Detect which cell encompasses the target text, then output its (X, Y) center coordinate. 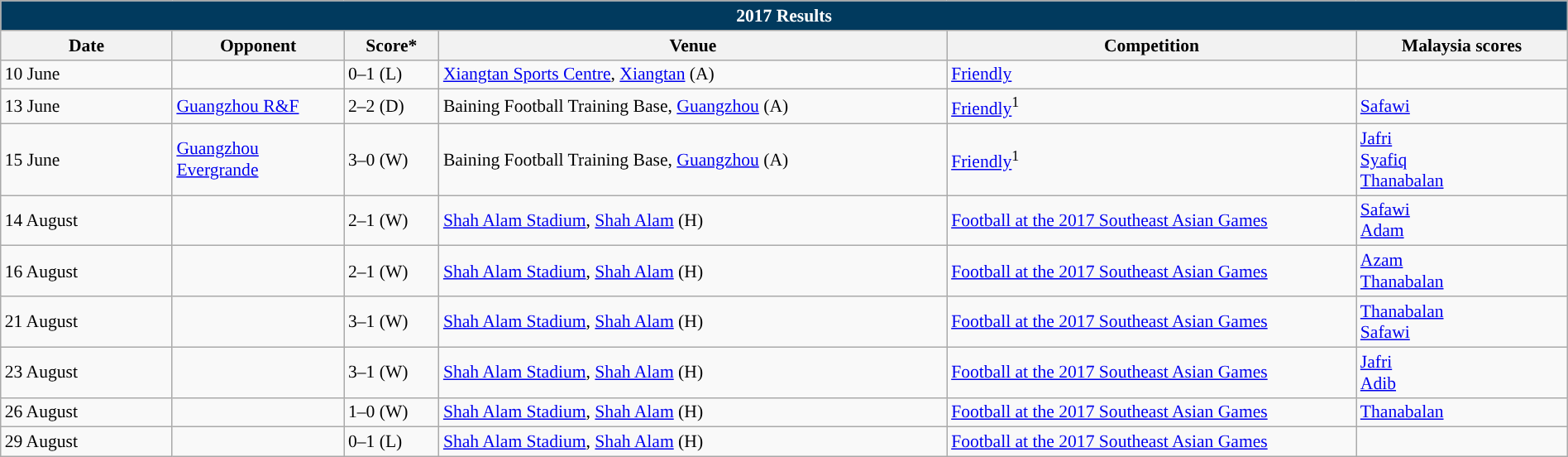
Jafri Adib (1462, 373)
29 August (87, 442)
Jafri Syafiq Thanabalan (1462, 159)
13 June (87, 106)
14 August (87, 220)
Opponent (258, 46)
Friendly (1151, 75)
21 August (87, 321)
Guangzhou R&F (258, 106)
Safawi (1462, 106)
16 August (87, 272)
2–2 (D) (392, 106)
10 June (87, 75)
15 June (87, 159)
Venue (693, 46)
Guangzhou Evergrande (258, 159)
3–0 (W) (392, 159)
Score* (392, 46)
Safawi Adam (1462, 220)
Thanabalan Safawi (1462, 321)
Azam Thanabalan (1462, 272)
2017 Results (784, 16)
Xiangtan Sports Centre, Xiangtan (A) (693, 75)
Date (87, 46)
26 August (87, 412)
1–0 (W) (392, 412)
Thanabalan (1462, 412)
Competition (1151, 46)
23 August (87, 373)
Malaysia scores (1462, 46)
